Return the [x, y] coordinate for the center point of the cell that contains the specified text.  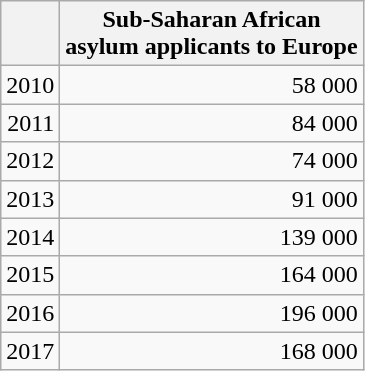
196 000 [212, 313]
91 000 [212, 199]
2011 [30, 123]
Sub-Saharan Africanasylum applicants to Europe [212, 34]
168 000 [212, 351]
139 000 [212, 237]
164 000 [212, 275]
58 000 [212, 85]
2013 [30, 199]
2010 [30, 85]
2015 [30, 275]
84 000 [212, 123]
2016 [30, 313]
74 000 [212, 161]
2017 [30, 351]
2012 [30, 161]
2014 [30, 237]
